Pinpoint the cell where the given text exists, returning its (X, Y) midpoint coordinate. 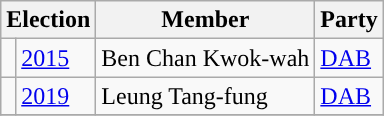
Member (206, 20)
Election (48, 20)
2015 (56, 58)
Leung Tang-fung (206, 96)
Ben Chan Kwok-wah (206, 58)
2019 (56, 96)
Party (349, 20)
